Return (X, Y) of the center of cell containing provided text 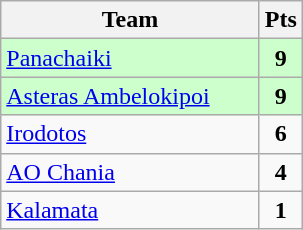
Asteras Ambelokipoi (130, 96)
1 (280, 210)
6 (280, 134)
AO Chania (130, 172)
Kalamata (130, 210)
Irodotos (130, 134)
Pts (280, 20)
4 (280, 172)
Team (130, 20)
Panachaiki (130, 58)
